Search for the cell housing the specified text and yield its [x, y] center coordinate. 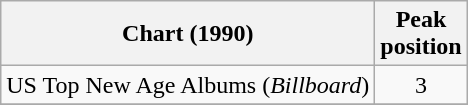
3 [421, 85]
Chart (1990) [188, 34]
Peakposition [421, 34]
US Top New Age Albums (Billboard) [188, 85]
